Search for the cell housing the specified text and yield its [x, y] center coordinate. 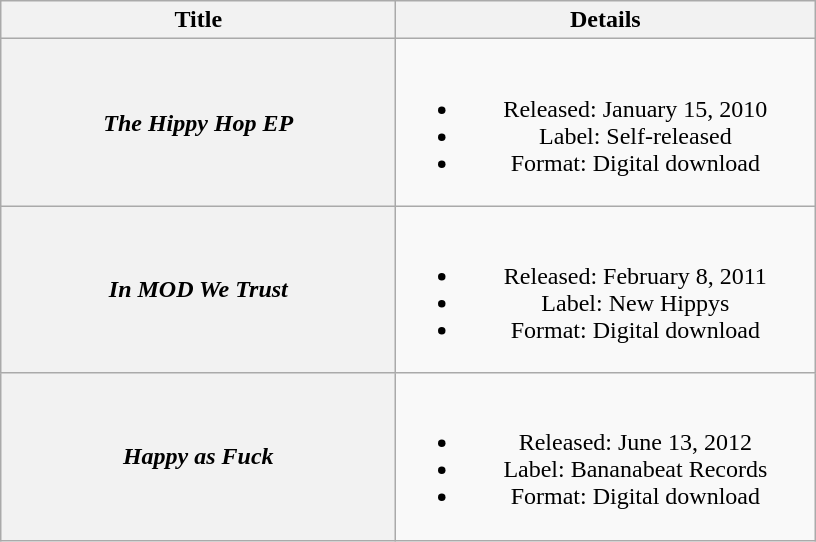
Title [198, 20]
The Hippy Hop EP [198, 122]
Released: February 8, 2011Label: New HippysFormat: Digital download [606, 290]
In MOD We Trust [198, 290]
Released: January 15, 2010Label: Self-releasedFormat: Digital download [606, 122]
Happy as Fuck [198, 456]
Released: June 13, 2012Label: Bananabeat RecordsFormat: Digital download [606, 456]
Details [606, 20]
